Output the (x, y) coordinate of the center of the cell containing the given text.  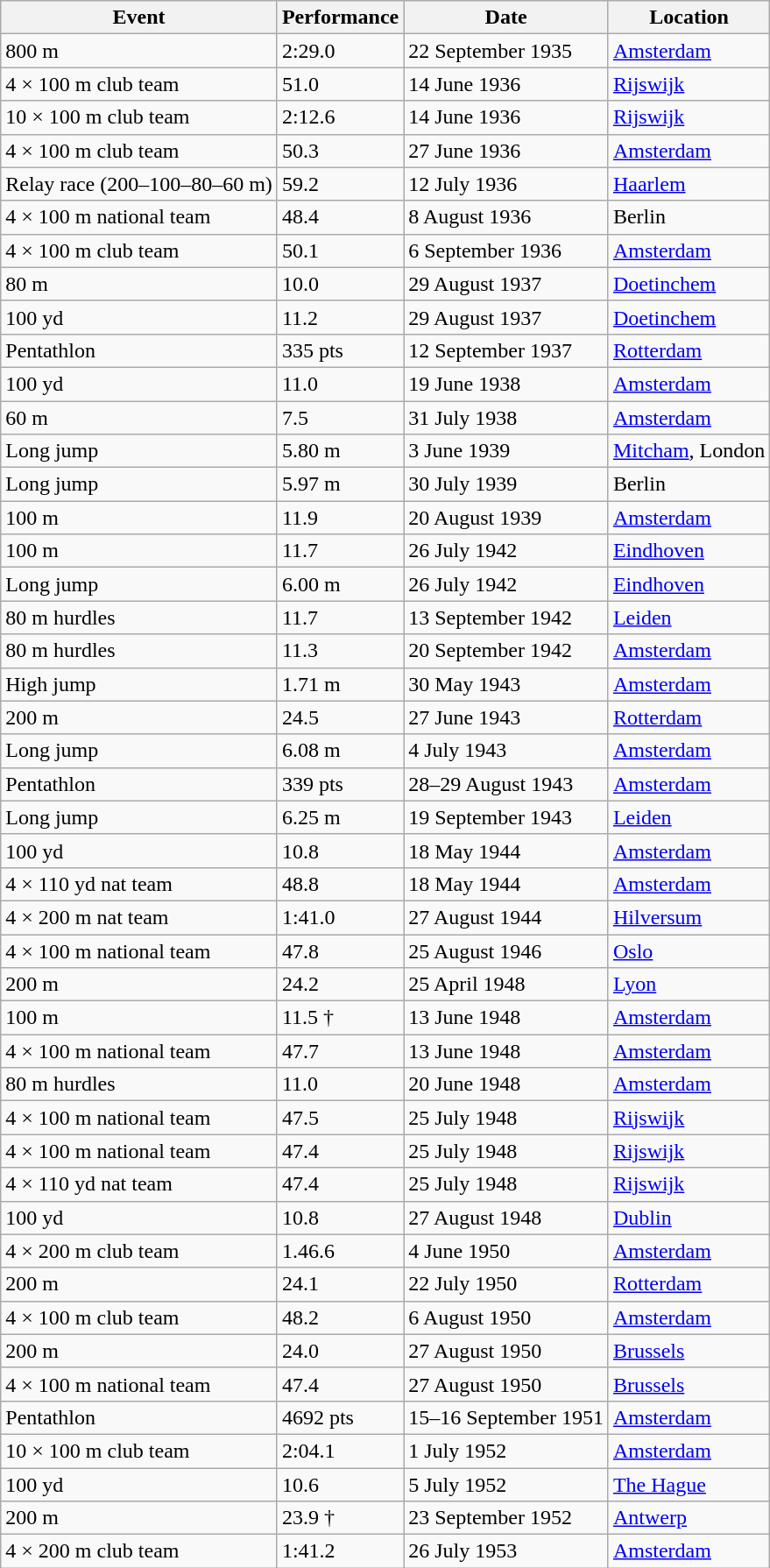
12 September 1937 (506, 350)
1.46.6 (340, 1251)
22 September 1935 (506, 51)
11.9 (340, 518)
27 August 1944 (506, 917)
Antwerp (689, 1518)
Date (506, 18)
4692 pts (340, 1417)
11.3 (340, 651)
15–16 September 1951 (506, 1417)
6.25 m (340, 817)
50.3 (340, 151)
50.1 (340, 251)
30 July 1939 (506, 484)
48.2 (340, 1317)
335 pts (340, 350)
47.7 (340, 1051)
1:41.0 (340, 917)
Event (139, 18)
Lyon (689, 985)
3 June 1939 (506, 451)
High jump (139, 684)
Mitcham, London (689, 451)
1:41.2 (340, 1551)
27 August 1948 (506, 1218)
6.00 m (340, 584)
4 July 1943 (506, 751)
30 May 1943 (506, 684)
The Hague (689, 1485)
4 × 200 m nat team (139, 917)
19 September 1943 (506, 817)
10.6 (340, 1485)
1.71 m (340, 684)
19 June 1938 (506, 384)
5.97 m (340, 484)
2:29.0 (340, 51)
4 June 1950 (506, 1251)
5 July 1952 (506, 1485)
10.0 (340, 284)
6.08 m (340, 751)
23 September 1952 (506, 1518)
2:12.6 (340, 117)
48.4 (340, 217)
13 September 1942 (506, 618)
12 July 1936 (506, 184)
Haarlem (689, 184)
25 August 1946 (506, 950)
23.9 † (340, 1518)
6 August 1950 (506, 1317)
24.1 (340, 1284)
800 m (139, 51)
26 July 1953 (506, 1551)
11.2 (340, 317)
31 July 1938 (506, 418)
22 July 1950 (506, 1284)
47.8 (340, 950)
24.5 (340, 717)
48.8 (340, 884)
24.2 (340, 985)
47.5 (340, 1118)
5.80 m (340, 451)
27 June 1943 (506, 717)
20 June 1948 (506, 1084)
6 September 1936 (506, 251)
80 m (139, 284)
Relay race (200–100–80–60 m) (139, 184)
Performance (340, 18)
8 August 1936 (506, 217)
20 August 1939 (506, 518)
11.5 † (340, 1018)
25 April 1948 (506, 985)
51.0 (340, 84)
27 June 1936 (506, 151)
Hilversum (689, 917)
28–29 August 1943 (506, 784)
Oslo (689, 950)
59.2 (340, 184)
7.5 (340, 418)
Dublin (689, 1218)
60 m (139, 418)
339 pts (340, 784)
24.0 (340, 1351)
1 July 1952 (506, 1451)
Location (689, 18)
2:04.1 (340, 1451)
20 September 1942 (506, 651)
